Capture the cell that displays the provided text and extract its (X, Y) central coordinate. 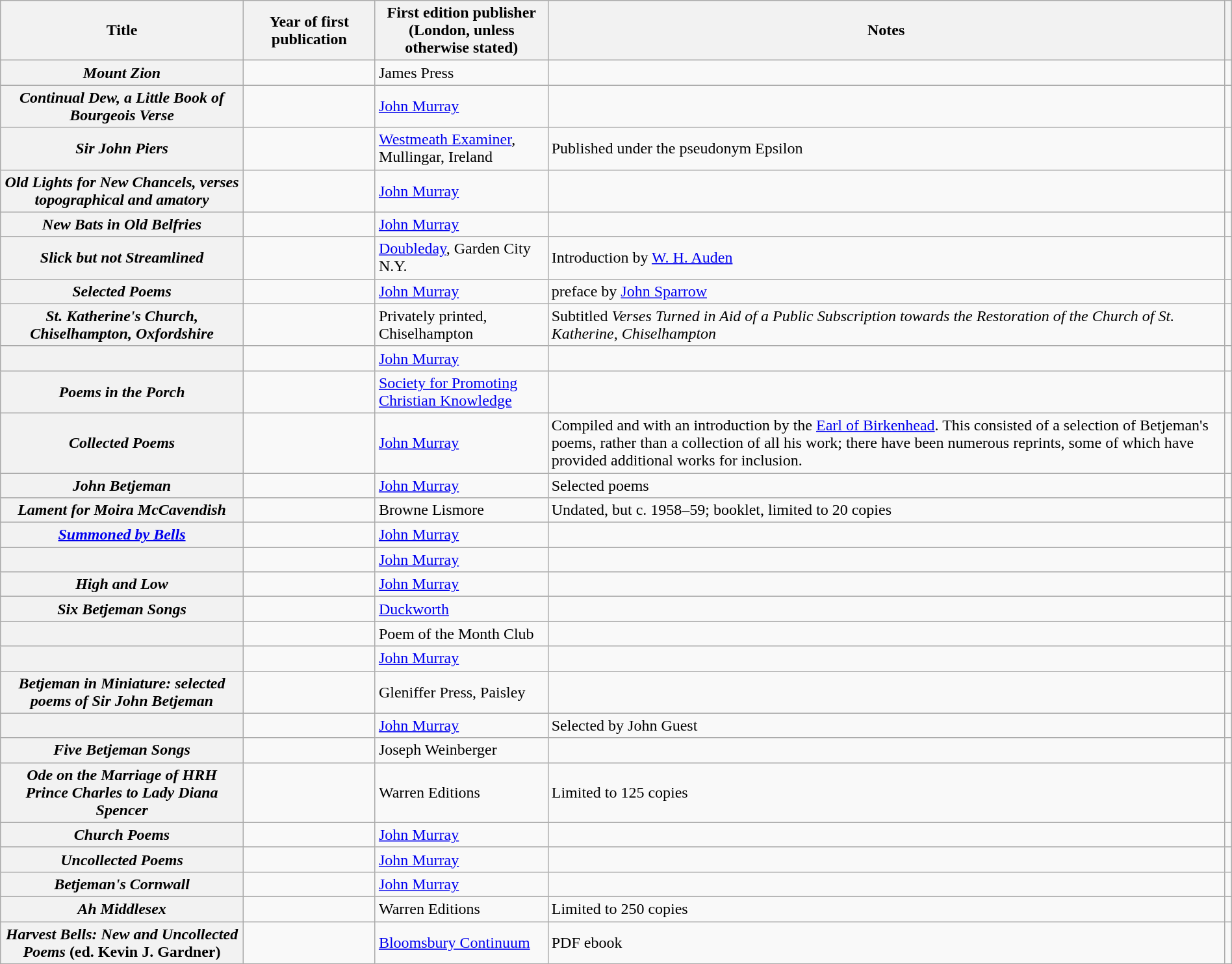
Summoned by Bells (122, 535)
John Betjeman (122, 486)
Limited to 125 copies (886, 792)
Sir John Piers (122, 148)
Mount Zion (122, 73)
Privately printed, Chiselhampton (461, 325)
Selected poems (886, 486)
Gleniffer Press, Paisley (461, 692)
Selected Poems (122, 291)
Selected by John Guest (886, 725)
Published under the pseudonym Epsilon (886, 148)
Six Betjeman Songs (122, 609)
Uncollected Poems (122, 859)
Old Lights for New Chancels, verses topographical and amatory (122, 191)
Ode on the Marriage of HRH Prince Charles to Lady Diana Spencer (122, 792)
Betjeman's Cornwall (122, 884)
Lament for Moira McCavendish (122, 510)
Introduction by W. H. Auden (886, 257)
preface by John Sparrow (886, 291)
Undated, but c. 1958–59; booklet, limited to 20 copies (886, 510)
Title (122, 31)
Betjeman in Miniature: selected poems of Sir John Betjeman (122, 692)
Year of first publication (309, 31)
Bloomsbury Continuum (461, 943)
Westmeath Examiner, Mullingar, Ireland (461, 148)
Society for Promoting Christian Knowledge (461, 391)
New Bats in Old Belfries (122, 224)
Browne Lismore (461, 510)
Poems in the Porch (122, 391)
James Press (461, 73)
Duckworth (461, 609)
Harvest Bells: New and Uncollected Poems (ed. Kevin J. Gardner) (122, 943)
Subtitled Verses Turned in Aid of a Public Subscription towards the Restoration of the Church of St. Katherine, Chiselhampton (886, 325)
Collected Poems (122, 443)
St. Katherine's Church, Chiselhampton, Oxfordshire (122, 325)
Joseph Weinberger (461, 750)
PDF ebook (886, 943)
Five Betjeman Songs (122, 750)
Church Poems (122, 835)
First edition publisher(London, unless otherwise stated) (461, 31)
Continual Dew, a Little Book of Bourgeois Verse (122, 107)
Doubleday, Garden City N.Y. (461, 257)
Poem of the Month Club (461, 634)
Notes (886, 31)
Ah Middlesex (122, 909)
Slick but not Streamlined (122, 257)
Limited to 250 copies (886, 909)
High and Low (122, 584)
